Capture the cell that displays the provided text and extract its (X, Y) central coordinate. 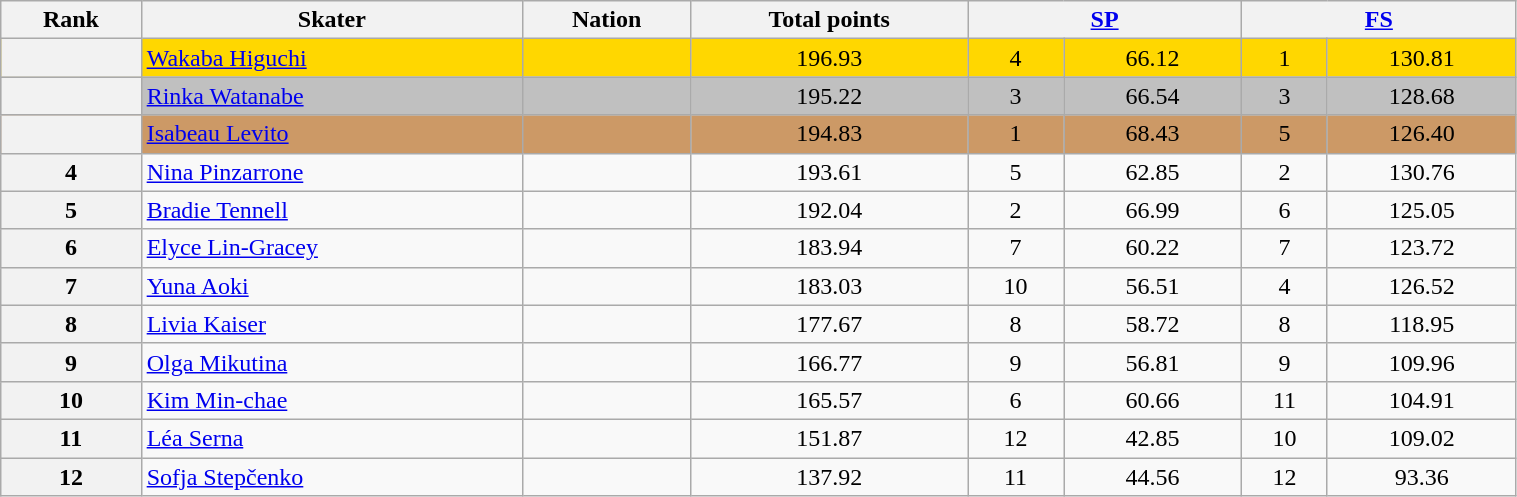
60.66 (1153, 400)
Rank (71, 20)
183.94 (830, 248)
166.77 (830, 362)
Olga Mikutina (332, 362)
62.85 (1153, 172)
130.81 (1422, 58)
118.95 (1422, 324)
194.83 (830, 134)
58.72 (1153, 324)
Total points (830, 20)
44.56 (1153, 477)
42.85 (1153, 438)
Elyce Lin-Gracey (332, 248)
56.81 (1153, 362)
126.40 (1422, 134)
Nina Pinzarrone (332, 172)
Livia Kaiser (332, 324)
196.93 (830, 58)
104.91 (1422, 400)
165.57 (830, 400)
66.54 (1153, 96)
125.05 (1422, 210)
183.03 (830, 286)
Kim Min-chae (332, 400)
151.87 (830, 438)
177.67 (830, 324)
66.99 (1153, 210)
Rinka Watanabe (332, 96)
93.36 (1422, 477)
Isabeau Levito (332, 134)
137.92 (830, 477)
68.43 (1153, 134)
Skater (332, 20)
193.61 (830, 172)
SP (1105, 20)
123.72 (1422, 248)
128.68 (1422, 96)
109.02 (1422, 438)
66.12 (1153, 58)
109.96 (1422, 362)
Bradie Tennell (332, 210)
Sofja Stepčenko (332, 477)
60.22 (1153, 248)
126.52 (1422, 286)
Nation (607, 20)
130.76 (1422, 172)
Léa Serna (332, 438)
195.22 (830, 96)
192.04 (830, 210)
FS (1379, 20)
Yuna Aoki (332, 286)
Wakaba Higuchi (332, 58)
56.51 (1153, 286)
